Extract the [x, y] coordinate from the center of the cell holding the provided text.  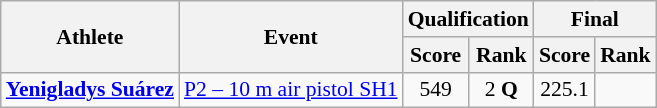
225.1 [564, 90]
Final [595, 19]
2 Q [502, 90]
549 [436, 90]
Event [291, 36]
Yenigladys Suárez [90, 90]
P2 – 10 m air pistol SH1 [291, 90]
Qualification [468, 19]
Athlete [90, 36]
